Extract the [X, Y] coordinate from the center of the cell holding the provided text.  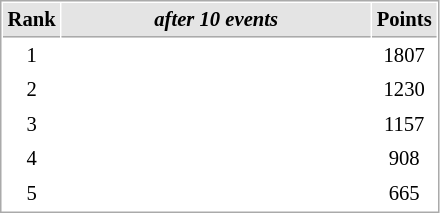
5 [32, 194]
665 [404, 194]
1230 [404, 90]
1157 [404, 124]
Rank [32, 20]
4 [32, 158]
1807 [404, 56]
Points [404, 20]
3 [32, 124]
1 [32, 56]
after 10 events [216, 20]
2 [32, 90]
908 [404, 158]
